Return the (X, Y) coordinate for the center point of the cell that contains the specified text.  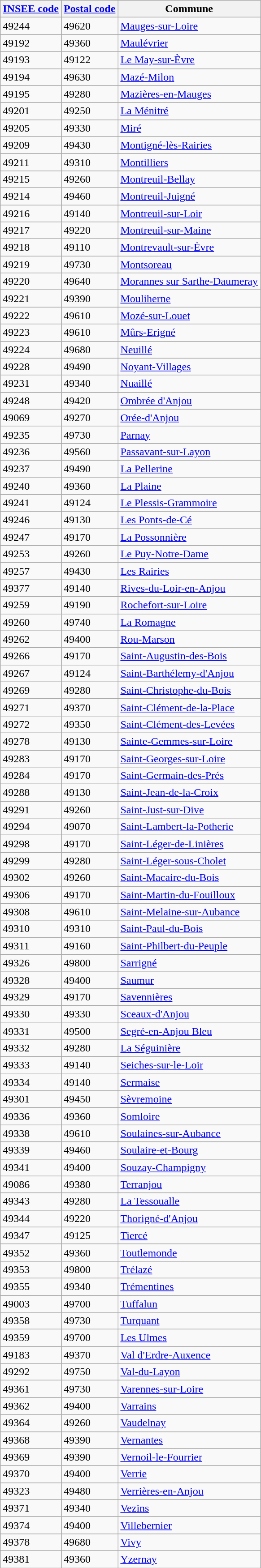
La Possonnière (189, 537)
Val-du-Layon (189, 1372)
49298 (31, 844)
49267 (31, 673)
49257 (31, 571)
Montreuil-Bellay (189, 179)
Saint-Just-sur-Dive (189, 810)
Les Ponts-de-Cé (189, 520)
49070 (89, 827)
49240 (31, 486)
49299 (31, 861)
Sainte-Gemmes-sur-Loire (189, 741)
49247 (31, 537)
49248 (31, 401)
49750 (89, 1372)
49288 (31, 793)
Saint-Philbert-du-Peuple (189, 946)
La Plaine (189, 486)
49217 (31, 231)
Varennes-sur-Loire (189, 1389)
49341 (31, 1167)
49272 (31, 724)
Mozé-sur-Louet (189, 316)
Val d'Erdre-Auxence (189, 1355)
49338 (31, 1133)
49221 (31, 299)
49362 (31, 1406)
Verrières-en-Anjou (189, 1491)
Saint-Martin-du-Fouilloux (189, 895)
Saint-Clément-de-la-Place (189, 707)
49374 (31, 1525)
49241 (31, 503)
49228 (31, 367)
Saint-Barthélemy-d'Anjou (189, 673)
Tiercé (189, 1235)
49205 (31, 128)
Vezins (189, 1508)
49339 (31, 1150)
Toutlemonde (189, 1252)
49311 (31, 946)
49306 (31, 895)
49378 (31, 1542)
49253 (31, 554)
Verrie (189, 1474)
Saint-Augustin-des-Bois (189, 656)
49302 (31, 878)
49630 (89, 77)
Le May-sur-Èvre (189, 60)
Nuaillé (189, 384)
49740 (89, 622)
49333 (31, 1065)
La Ménitré (189, 111)
Morannes sur Sarthe-Daumeray (189, 282)
49344 (31, 1218)
49350 (89, 724)
Mouliherne (189, 299)
49364 (31, 1423)
Soulaire-et-Bourg (189, 1150)
49224 (31, 350)
Rives-du-Loir-en-Anjou (189, 588)
Souzay-Champigny (189, 1167)
49266 (31, 656)
49361 (31, 1389)
49369 (31, 1457)
Montreuil-sur-Loir (189, 214)
49222 (31, 316)
49215 (31, 179)
Segré-en-Anjou Bleu (189, 1031)
Mazières-en-Mauges (189, 94)
Saint-Paul-du-Bois (189, 929)
49246 (31, 520)
Terranjou (189, 1184)
49368 (31, 1440)
49355 (31, 1286)
Seiches-sur-le-Loir (189, 1065)
49003 (31, 1304)
Neuillé (189, 350)
49308 (31, 912)
49620 (89, 26)
49250 (89, 111)
Miré (189, 128)
49323 (31, 1491)
49201 (31, 111)
Mauges-sur-Loire (189, 26)
49336 (31, 1116)
Saint-Georges-sur-Loire (189, 759)
49190 (89, 605)
Savennières (189, 997)
49278 (31, 741)
La Tessoualle (189, 1201)
49500 (89, 1031)
Saumur (189, 980)
49122 (89, 60)
Saint-Clément-des-Levées (189, 724)
49244 (31, 26)
Vernoil-le-Fourrier (189, 1457)
49371 (31, 1508)
Sèvremoine (189, 1099)
Maulévrier (189, 43)
Montreuil-sur-Maine (189, 231)
Saint-Melaine-sur-Aubance (189, 912)
49236 (31, 452)
49223 (31, 333)
49219 (31, 265)
Saint-Germain-des-Prés (189, 776)
INSEE code (31, 9)
Mazé-Milon (189, 77)
49231 (31, 384)
Somloire (189, 1116)
49069 (31, 418)
Orée-d'Anjou (189, 418)
49259 (31, 605)
49216 (31, 214)
Postal code (89, 9)
49331 (31, 1031)
49450 (89, 1099)
49192 (31, 43)
Varrains (189, 1406)
Saint-Macaire-du-Bois (189, 878)
Parnay (189, 435)
49328 (31, 980)
49343 (31, 1201)
49110 (89, 248)
49218 (31, 248)
Villebernier (189, 1525)
49326 (31, 963)
Sceaux-d'Anjou (189, 1014)
Le Plessis-Grammoire (189, 503)
La Séguinière (189, 1048)
Sarrigné (189, 963)
49420 (89, 401)
Turquant (189, 1321)
49560 (89, 452)
Vivy (189, 1542)
Sermaise (189, 1082)
Montsoreau (189, 265)
Saint-Christophe-du-Bois (189, 690)
La Romagne (189, 622)
49237 (31, 469)
Montilliers (189, 162)
49359 (31, 1338)
Vernantes (189, 1440)
49301 (31, 1099)
49347 (31, 1235)
49193 (31, 60)
Mûrs-Erigné (189, 333)
49195 (31, 94)
49262 (31, 639)
Saint-Lambert-la-Potherie (189, 827)
Commune (189, 9)
49284 (31, 776)
Rou-Marson (189, 639)
49291 (31, 810)
Le Puy-Notre-Dame (189, 554)
Yzernay (189, 1559)
49353 (31, 1269)
49332 (31, 1048)
49640 (89, 282)
49271 (31, 707)
49211 (31, 162)
Ombrée d'Anjou (189, 401)
Vaudelnay (189, 1423)
Tuffalun (189, 1304)
Thorigné-d'Anjou (189, 1218)
Les Ulmes (189, 1338)
49086 (31, 1184)
Les Rairies (189, 571)
49283 (31, 759)
Montrevault-sur-Èvre (189, 248)
Trémentines (189, 1286)
Montreuil-Juigné (189, 196)
49292 (31, 1372)
49480 (89, 1491)
49377 (31, 588)
Saint-Jean-de-la-Croix (189, 793)
Passavant-sur-Layon (189, 452)
Noyant-Villages (189, 367)
49329 (31, 997)
49269 (31, 690)
49160 (89, 946)
49194 (31, 77)
Montigné-lès-Rairies (189, 145)
49352 (31, 1252)
49380 (89, 1184)
49209 (31, 145)
La Pellerine (189, 469)
Soulaines-sur-Aubance (189, 1133)
Saint-Léger-de-Linières (189, 844)
49235 (31, 435)
Saint-Léger-sous-Cholet (189, 861)
49381 (31, 1559)
49270 (89, 418)
Trélazé (189, 1269)
49214 (31, 196)
49183 (31, 1355)
Rochefort-sur-Loire (189, 605)
49125 (89, 1235)
49294 (31, 827)
49358 (31, 1321)
49334 (31, 1082)
